Provide the [x, y] coordinate of the cell's center where the given text is located.  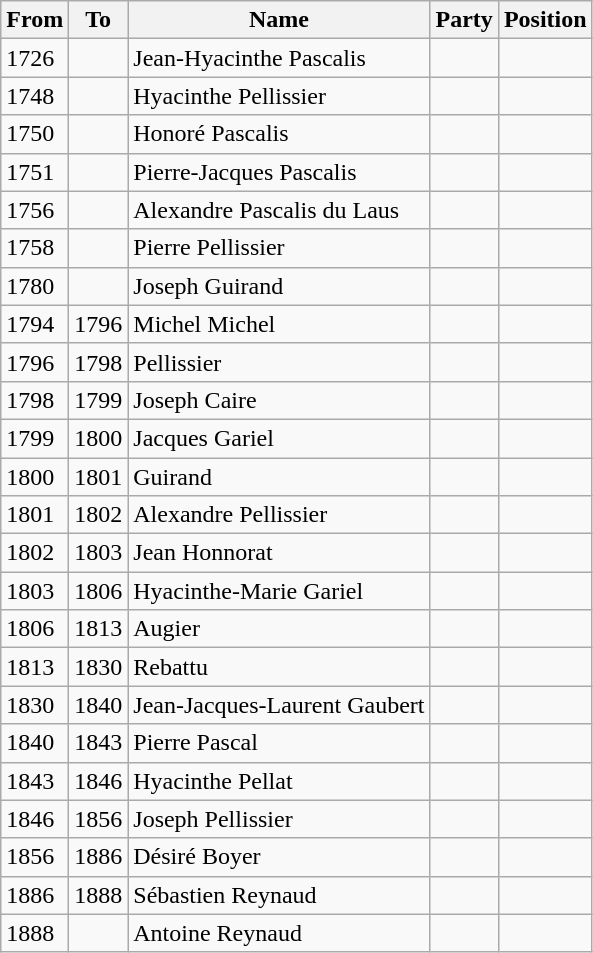
Party [464, 20]
Rebattu [279, 667]
Position [545, 20]
Pierre Pellissier [279, 248]
1758 [35, 248]
Hyacinthe Pellat [279, 781]
Alexandre Pascalis du Laus [279, 210]
To [98, 20]
Alexandre Pellissier [279, 515]
Jean-Hyacinthe Pascalis [279, 58]
Name [279, 20]
Augier [279, 629]
Jacques Gariel [279, 438]
Pellissier [279, 362]
Sébastien Reynaud [279, 895]
Joseph Pellissier [279, 819]
Joseph Guirand [279, 286]
Pierre Pascal [279, 743]
Hyacinthe-Marie Gariel [279, 591]
1750 [35, 134]
1780 [35, 286]
From [35, 20]
Jean-Jacques-Laurent Gaubert [279, 705]
Joseph Caire [279, 400]
1751 [35, 172]
Jean Honnorat [279, 553]
Michel Michel [279, 324]
Pierre-Jacques Pascalis [279, 172]
Antoine Reynaud [279, 933]
Désiré Boyer [279, 857]
Hyacinthe Pellissier [279, 96]
Honoré Pascalis [279, 134]
1726 [35, 58]
Guirand [279, 477]
1756 [35, 210]
1748 [35, 96]
1794 [35, 324]
